Locate the cell with the specified text and output its (X, Y) center coordinate. 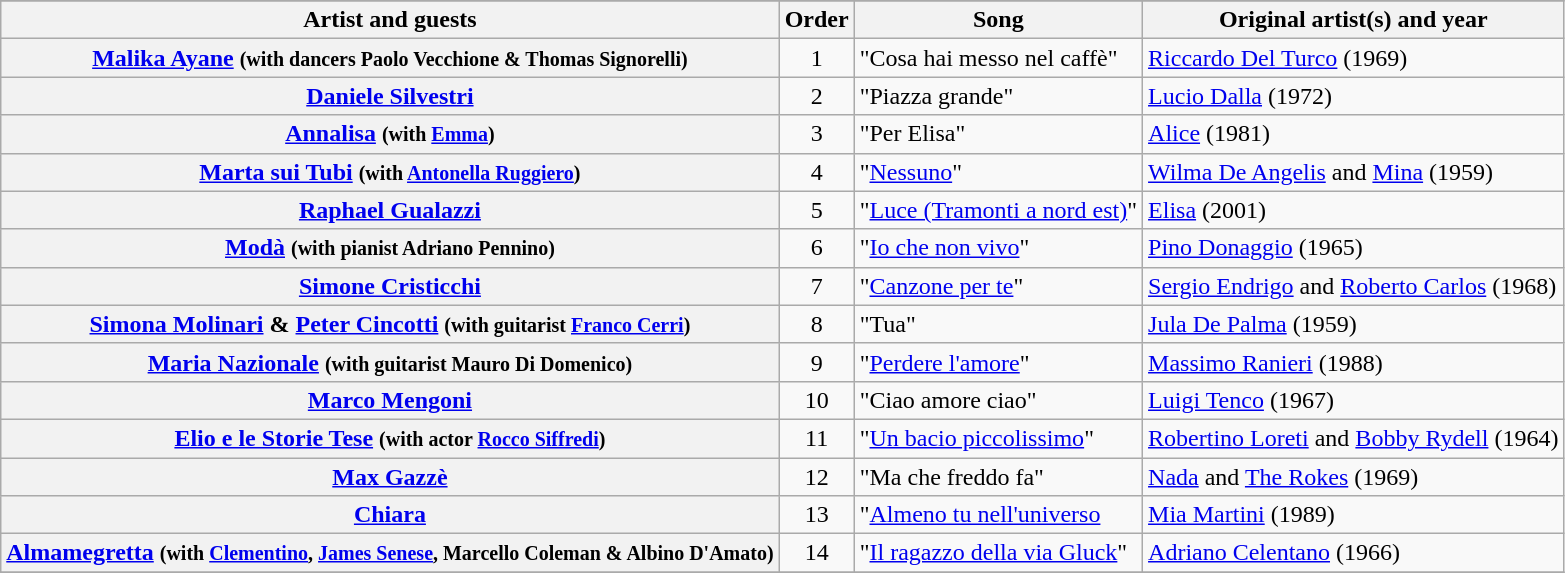
Marta sui Tubi (with Antonella Ruggiero) (390, 172)
Original artist(s) and year (1354, 20)
Jula De Palma (1959) (1354, 324)
Maria Nazionale (with guitarist Mauro Di Domenico) (390, 362)
"Io che non vivo" (998, 248)
1 (816, 58)
Pino Donaggio (1965) (1354, 248)
Massimo Ranieri (1988) (1354, 362)
"Un bacio piccolissimo" (998, 438)
"Per Elisa" (998, 134)
Annalisa (with Emma) (390, 134)
Modà (with pianist Adriano Pennino) (390, 248)
Order (816, 20)
Nada and The Rokes (1969) (1354, 477)
5 (816, 210)
2 (816, 96)
10 (816, 400)
"Ma che freddo fa" (998, 477)
"Il ragazzo della via Gluck" (998, 553)
"Piazza grande" (998, 96)
Elio e le Storie Tese (with actor Rocco Siffredi) (390, 438)
Marco Mengoni (390, 400)
Riccardo Del Turco (1969) (1354, 58)
4 (816, 172)
14 (816, 553)
Elisa (2001) (1354, 210)
13 (816, 515)
"Luce (Tramonti a nord est)" (998, 210)
Almamegretta (with Clementino, James Senese, Marcello Coleman & Albino D'Amato) (390, 553)
"Canzone per te" (998, 286)
"Nessuno" (998, 172)
7 (816, 286)
Robertino Loreti and Bobby Rydell (1964) (1354, 438)
3 (816, 134)
Raphael Gualazzi (390, 210)
Chiara (390, 515)
"Almeno tu nell'universo (998, 515)
"Cosa hai messo nel caffè" (998, 58)
8 (816, 324)
Daniele Silvestri (390, 96)
Simona Molinari & Peter Cincotti (with guitarist Franco Cerri) (390, 324)
Wilma De Angelis and Mina (1959) (1354, 172)
11 (816, 438)
Malika Ayane (with dancers Paolo Vecchione & Thomas Signorelli) (390, 58)
9 (816, 362)
Luigi Tenco (1967) (1354, 400)
Alice (1981) (1354, 134)
12 (816, 477)
Song (998, 20)
Simone Cristicchi (390, 286)
Max Gazzè (390, 477)
"Tua" (998, 324)
6 (816, 248)
Lucio Dalla (1972) (1354, 96)
Adriano Celentano (1966) (1354, 553)
"Ciao amore ciao" (998, 400)
Artist and guests (390, 20)
"Perdere l'amore" (998, 362)
Sergio Endrigo and Roberto Carlos (1968) (1354, 286)
Mia Martini (1989) (1354, 515)
